Find where the given text appears and provide that cell's center as [x, y] coordinate. 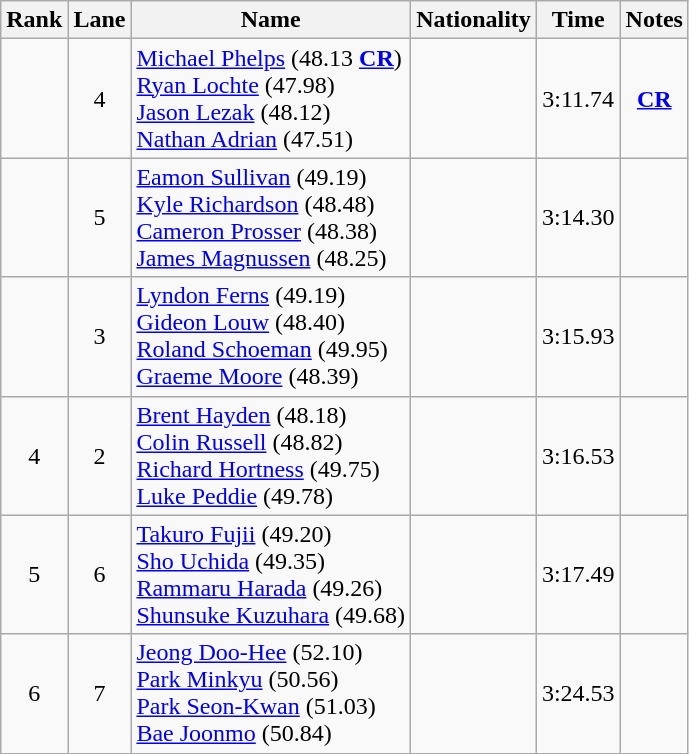
3:24.53 [578, 694]
Jeong Doo-Hee (52.10) Park Minkyu (50.56) Park Seon-Kwan (51.03) Bae Joonmo (50.84) [271, 694]
2 [100, 456]
3:16.53 [578, 456]
3:11.74 [578, 98]
Lyndon Ferns (49.19) Gideon Louw (48.40) Roland Schoeman (49.95) Graeme Moore (48.39) [271, 336]
Nationality [474, 20]
Rank [34, 20]
Brent Hayden (48.18) Colin Russell (48.82) Richard Hortness (49.75) Luke Peddie (49.78) [271, 456]
3:15.93 [578, 336]
Michael Phelps (48.13 CR) Ryan Lochte (47.98) Jason Lezak (48.12) Nathan Adrian (47.51) [271, 98]
Eamon Sullivan (49.19) Kyle Richardson (48.48) Cameron Prosser (48.38) James Magnussen (48.25) [271, 218]
Takuro Fujii (49.20) Sho Uchida (49.35) Rammaru Harada (49.26) Shunsuke Kuzuhara (49.68) [271, 574]
CR [654, 98]
Time [578, 20]
3:14.30 [578, 218]
7 [100, 694]
Name [271, 20]
Lane [100, 20]
3:17.49 [578, 574]
3 [100, 336]
Notes [654, 20]
